For the text-containing cell, return its midpoint in [x, y] coordinate format. 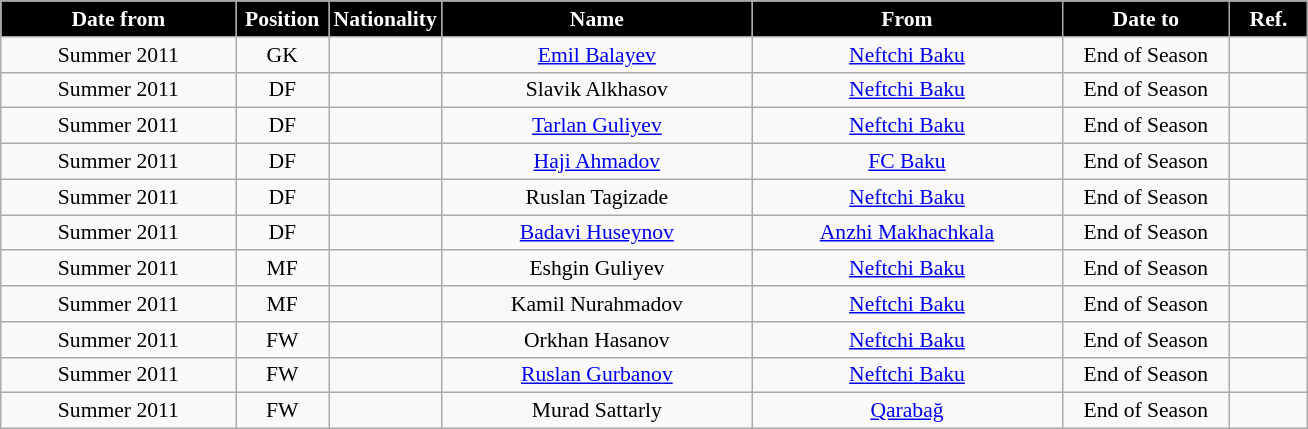
Tarlan Guliyev [597, 126]
Emil Balayev [597, 55]
GK [282, 55]
Slavik Alkhasov [597, 90]
Position [282, 19]
Orkhan Hasanov [597, 340]
Qarabağ [907, 411]
Ruslan Tagizade [597, 197]
Date to [1146, 19]
Ruslan Gurbanov [597, 375]
Haji Ahmadov [597, 162]
Date from [118, 19]
Name [597, 19]
Anzhi Makhachkala [907, 233]
Eshgin Guliyev [597, 269]
Badavi Huseynov [597, 233]
Ref. [1269, 19]
FC Baku [907, 162]
Murad Sattarly [597, 411]
Kamil Nurahmadov [597, 304]
From [907, 19]
Nationality [384, 19]
